Output the [x, y] coordinate of the center of the cell containing the given text.  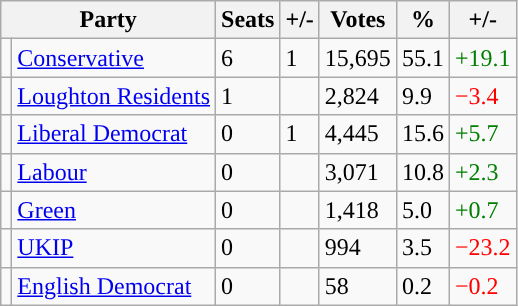
−0.2 [482, 286]
Green [114, 210]
Liberal Democrat [114, 134]
% [422, 20]
9.9 [422, 96]
+19.1 [482, 58]
2,824 [358, 96]
+0.7 [482, 210]
6 [248, 58]
Seats [248, 20]
UKIP [114, 248]
Conservative [114, 58]
−3.4 [482, 96]
10.8 [422, 172]
994 [358, 248]
Labour [114, 172]
0.2 [422, 286]
1,418 [358, 210]
−23.2 [482, 248]
58 [358, 286]
55.1 [422, 58]
5.0 [422, 210]
English Democrat [114, 286]
Loughton Residents [114, 96]
15.6 [422, 134]
3.5 [422, 248]
3,071 [358, 172]
Party [108, 20]
4,445 [358, 134]
+5.7 [482, 134]
Votes [358, 20]
15,695 [358, 58]
+2.3 [482, 172]
